Extract the (x, y) coordinate from the center of the cell holding the provided text.  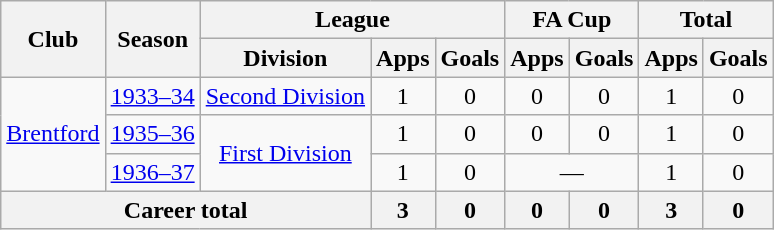
FA Cup (572, 20)
1936–37 (152, 172)
Career total (186, 210)
League (352, 20)
Total (706, 20)
Second Division (285, 96)
Division (285, 58)
1933–34 (152, 96)
First Division (285, 153)
1935–36 (152, 134)
Brentford (53, 134)
Club (53, 39)
Season (152, 39)
— (572, 172)
